For the text-containing cell, return its midpoint in [X, Y] coordinate format. 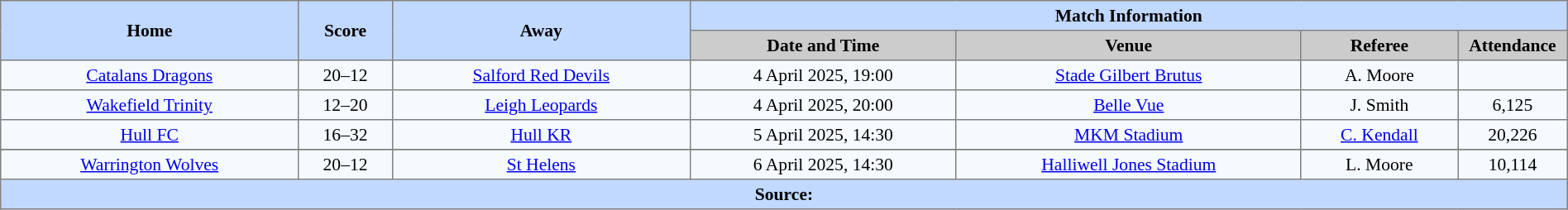
J. Smith [1379, 105]
4 April 2025, 19:00 [823, 75]
Halliwell Jones Stadium [1128, 165]
Salford Red Devils [541, 75]
16–32 [346, 135]
Stade Gilbert Brutus [1128, 75]
Score [346, 31]
6,125 [1513, 105]
Warrington Wolves [150, 165]
6 April 2025, 14:30 [823, 165]
10,114 [1513, 165]
Match Information [1128, 16]
Away [541, 31]
Date and Time [823, 45]
A. Moore [1379, 75]
Source: [784, 194]
5 April 2025, 14:30 [823, 135]
20,226 [1513, 135]
4 April 2025, 20:00 [823, 105]
Leigh Leopards [541, 105]
Hull KR [541, 135]
Belle Vue [1128, 105]
Home [150, 31]
L. Moore [1379, 165]
12–20 [346, 105]
Venue [1128, 45]
MKM Stadium [1128, 135]
Referee [1379, 45]
C. Kendall [1379, 135]
Catalans Dragons [150, 75]
Attendance [1513, 45]
Wakefield Trinity [150, 105]
St Helens [541, 165]
Hull FC [150, 135]
